Extract the (X, Y) coordinate from the center of the cell holding the provided text.  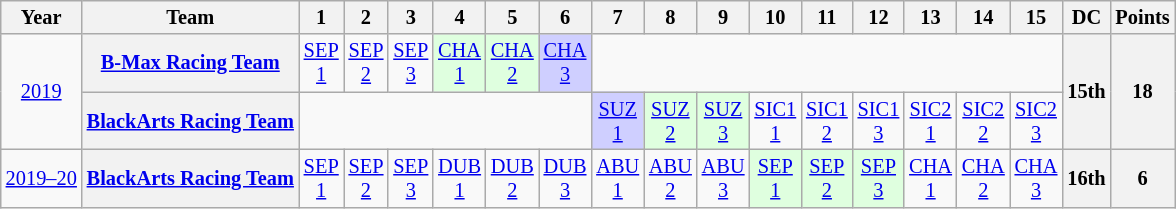
2 (366, 17)
2019–20 (42, 178)
DUB2 (512, 178)
16th (1086, 178)
SIC23 (1036, 121)
Team (190, 17)
18 (1143, 92)
15th (1086, 92)
13 (930, 17)
SIC22 (984, 121)
15 (1036, 17)
SIC12 (827, 121)
SIC13 (879, 121)
3 (410, 17)
14 (984, 17)
2019 (42, 92)
SUZ1 (618, 121)
5 (512, 17)
ABU2 (670, 178)
10 (775, 17)
SIC11 (775, 121)
SUZ2 (670, 121)
DC (1086, 17)
1 (322, 17)
11 (827, 17)
4 (460, 17)
DUB3 (566, 178)
8 (670, 17)
9 (724, 17)
SUZ3 (724, 121)
ABU3 (724, 178)
12 (879, 17)
SIC21 (930, 121)
DUB1 (460, 178)
B-Max Racing Team (190, 63)
Year (42, 17)
ABU1 (618, 178)
7 (618, 17)
Points (1143, 17)
